Detect which cell encompasses the target text, then output its [x, y] center coordinate. 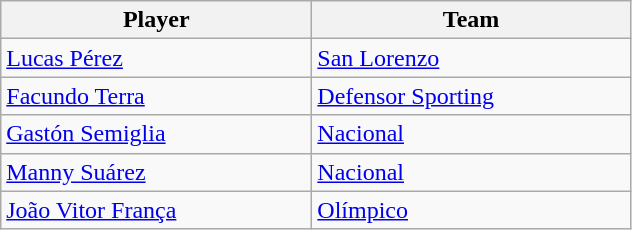
Lucas Pérez [156, 58]
Team [472, 20]
Manny Suárez [156, 172]
Olímpico [472, 210]
San Lorenzo [472, 58]
Facundo Terra [156, 96]
Player [156, 20]
Gastón Semiglia [156, 134]
João Vitor França [156, 210]
Defensor Sporting [472, 96]
